From the cell containing the given text, extract its center point as [X, Y] coordinate. 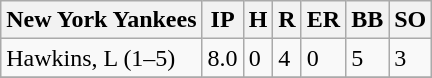
8.0 [222, 58]
IP [222, 20]
5 [368, 58]
4 [287, 58]
3 [410, 58]
Hawkins, L (1–5) [102, 58]
R [287, 20]
BB [368, 20]
SO [410, 20]
ER [323, 20]
New York Yankees [102, 20]
H [258, 20]
